Identify which cell holds the provided text, then report its [X, Y] central coordinate. 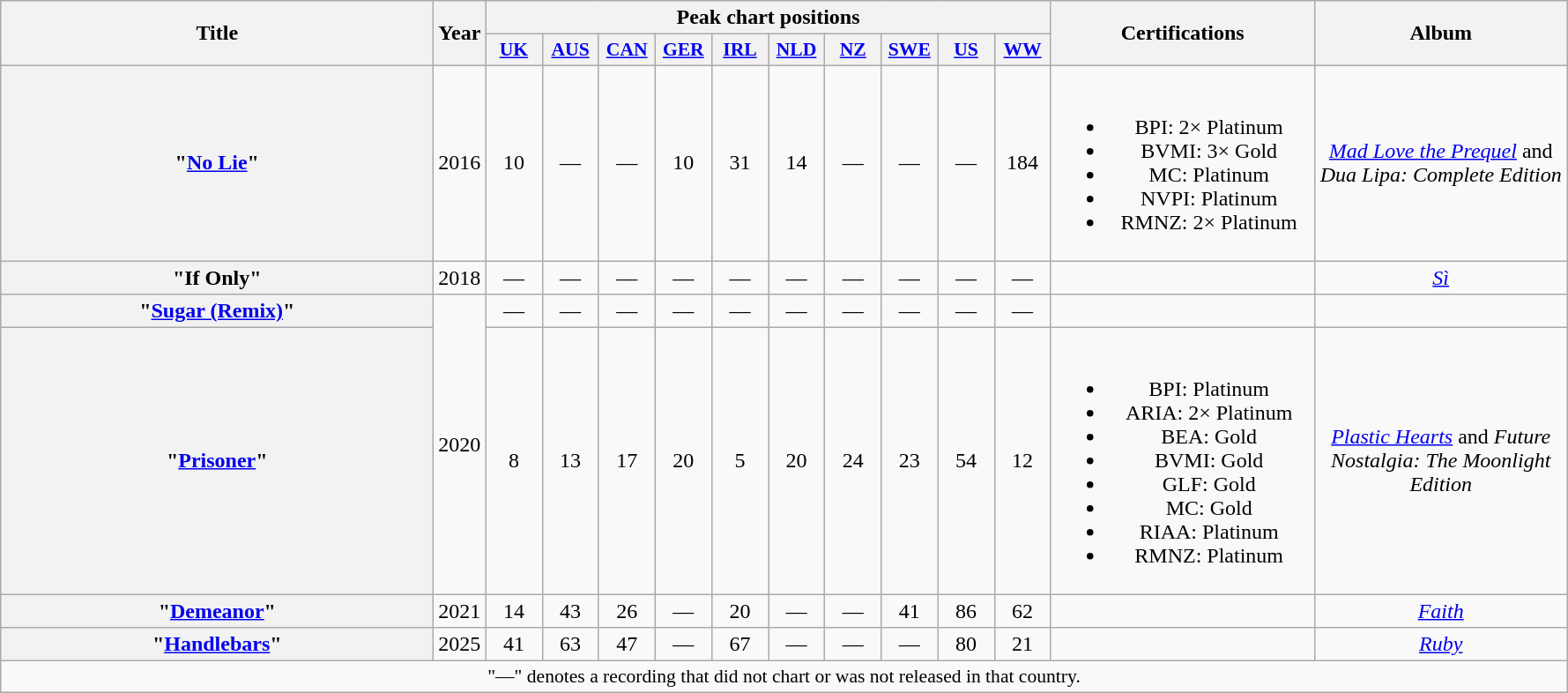
86 [966, 611]
24 [853, 461]
67 [739, 645]
AUS [570, 50]
Faith [1440, 611]
8 [514, 461]
NZ [853, 50]
184 [1022, 162]
62 [1022, 611]
Peak chart positions [769, 18]
WW [1022, 50]
"Demeanor" [217, 611]
Year [460, 34]
IRL [739, 50]
Album [1440, 34]
47 [627, 645]
21 [1022, 645]
12 [1022, 461]
Mad Love the Prequel and Dua Lipa: Complete Edition [1440, 162]
US [966, 50]
NLD [797, 50]
BPI: PlatinumARIA: 2× PlatinumBEA: GoldBVMI: GoldGLF: GoldMC: GoldRIAA: PlatinumRMNZ: Platinum [1183, 461]
"Handlebars" [217, 645]
GER [683, 50]
"If Only" [217, 278]
2021 [460, 611]
2016 [460, 162]
Certifications [1183, 34]
43 [570, 611]
2020 [460, 444]
2018 [460, 278]
"Prisoner" [217, 461]
Title [217, 34]
"Sugar (Remix)" [217, 311]
26 [627, 611]
5 [739, 461]
Sì [1440, 278]
UK [514, 50]
CAN [627, 50]
54 [966, 461]
31 [739, 162]
17 [627, 461]
80 [966, 645]
13 [570, 461]
2025 [460, 645]
Plastic Hearts and Future Nostalgia: The Moonlight Edition [1440, 461]
BPI: 2× PlatinumBVMI: 3× GoldMC: PlatinumNVPI: PlatinumRMNZ: 2× Platinum [1183, 162]
23 [910, 461]
SWE [910, 50]
Ruby [1440, 645]
"No Lie" [217, 162]
"—" denotes a recording that did not chart or was not released in that country. [784, 677]
63 [570, 645]
